Find where the given text appears and provide that cell's center as [X, Y] coordinate. 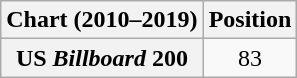
Position [250, 20]
Chart (2010–2019) [102, 20]
US Billboard 200 [102, 58]
83 [250, 58]
